Detect which cell encompasses the target text, then output its [X, Y] center coordinate. 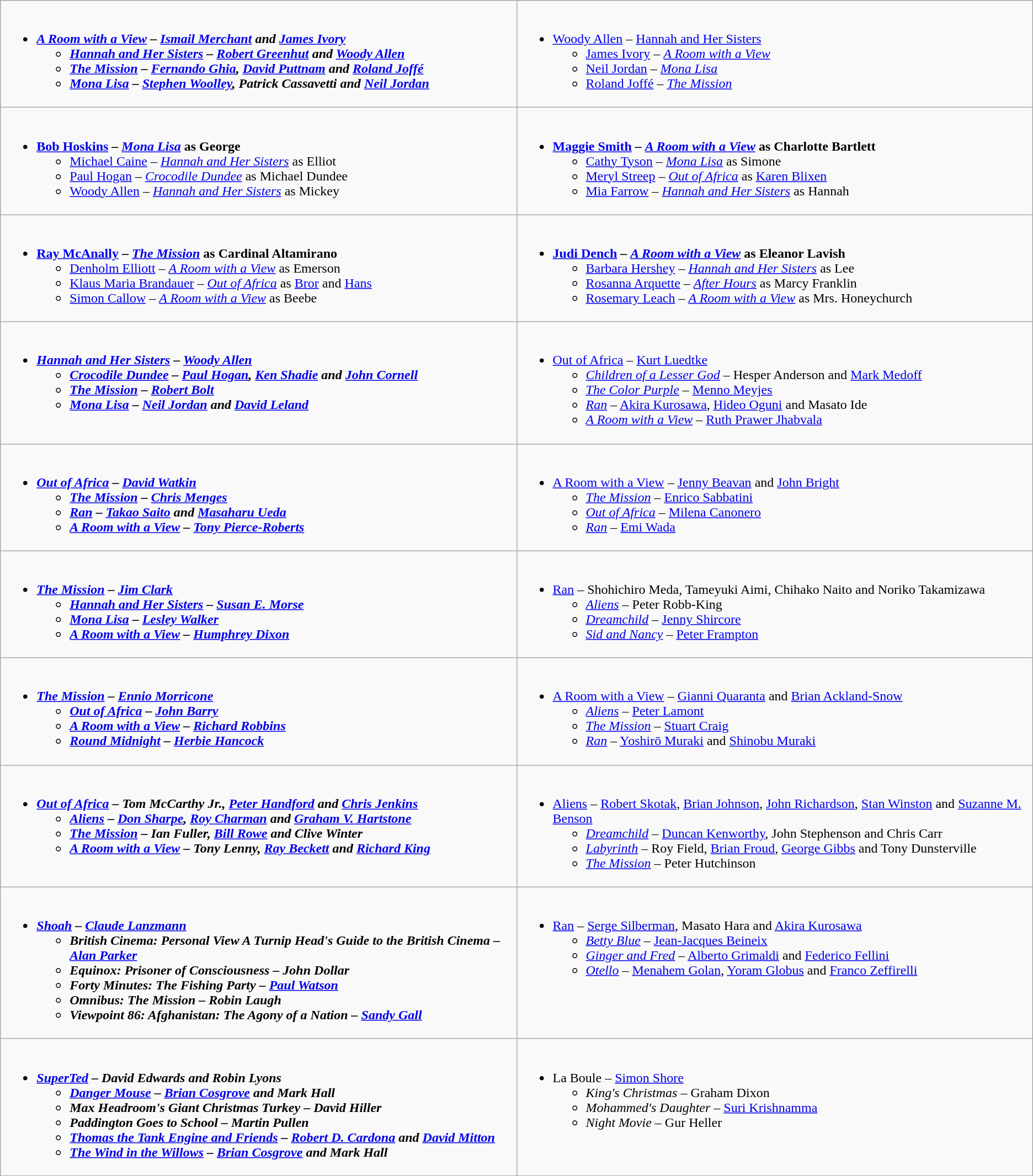
Woody Allen – Hannah and Her SistersJames Ivory – A Room with a ViewNeil Jordan – Mona LisaRoland Joffé – The Mission [775, 54]
A Room with a View – Jenny Beavan and John BrightThe Mission – Enrico SabbatiniOut of Africa – Milena CanoneroRan – Emi Wada [775, 497]
La Boule – Simon ShoreKing's Christmas – Graham DixonMohammed's Daughter – Suri KrishnammaNight Movie – Gur Heller [775, 1107]
A Room with a View – Gianni Quaranta and Brian Ackland-SnowAliens – Peter LamontThe Mission – Stuart CraigRan – Yoshirō Muraki and Shinobu Muraki [775, 711]
The Mission – Ennio MorriconeOut of Africa – John BarryA Room with a View – Richard RobbinsRound Midnight – Herbie Hancock [258, 711]
Out of Africa – David WatkinThe Mission – Chris MengesRan – Takao Saito and Masaharu UedaA Room with a View – Tony Pierce-Roberts [258, 497]
The Mission – Jim ClarkHannah and Her Sisters – Susan E. MorseMona Lisa – Lesley WalkerA Room with a View – Humphrey Dixon [258, 604]
